Find where the given text appears and provide that cell's center as (X, Y) coordinate. 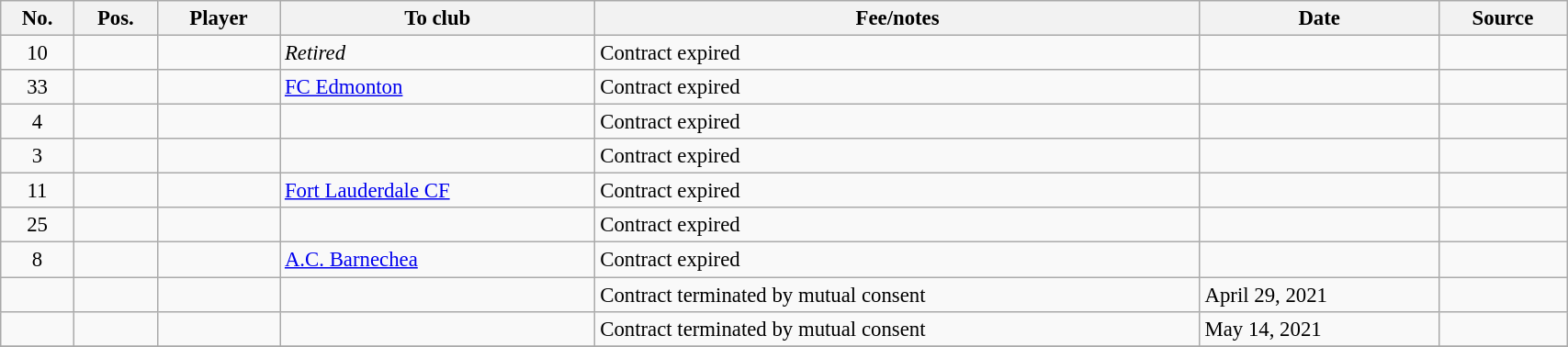
3 (38, 156)
Source (1503, 18)
FC Edmonton (437, 87)
11 (38, 191)
Retired (437, 53)
No. (38, 18)
Date (1319, 18)
33 (38, 87)
25 (38, 225)
8 (38, 260)
Pos. (116, 18)
4 (38, 122)
May 14, 2021 (1319, 329)
April 29, 2021 (1319, 295)
10 (38, 53)
Fee/notes (897, 18)
Fort Lauderdale CF (437, 191)
To club (437, 18)
Player (219, 18)
A.C. Barnechea (437, 260)
